Locate the cell with the specified text and output its (X, Y) center coordinate. 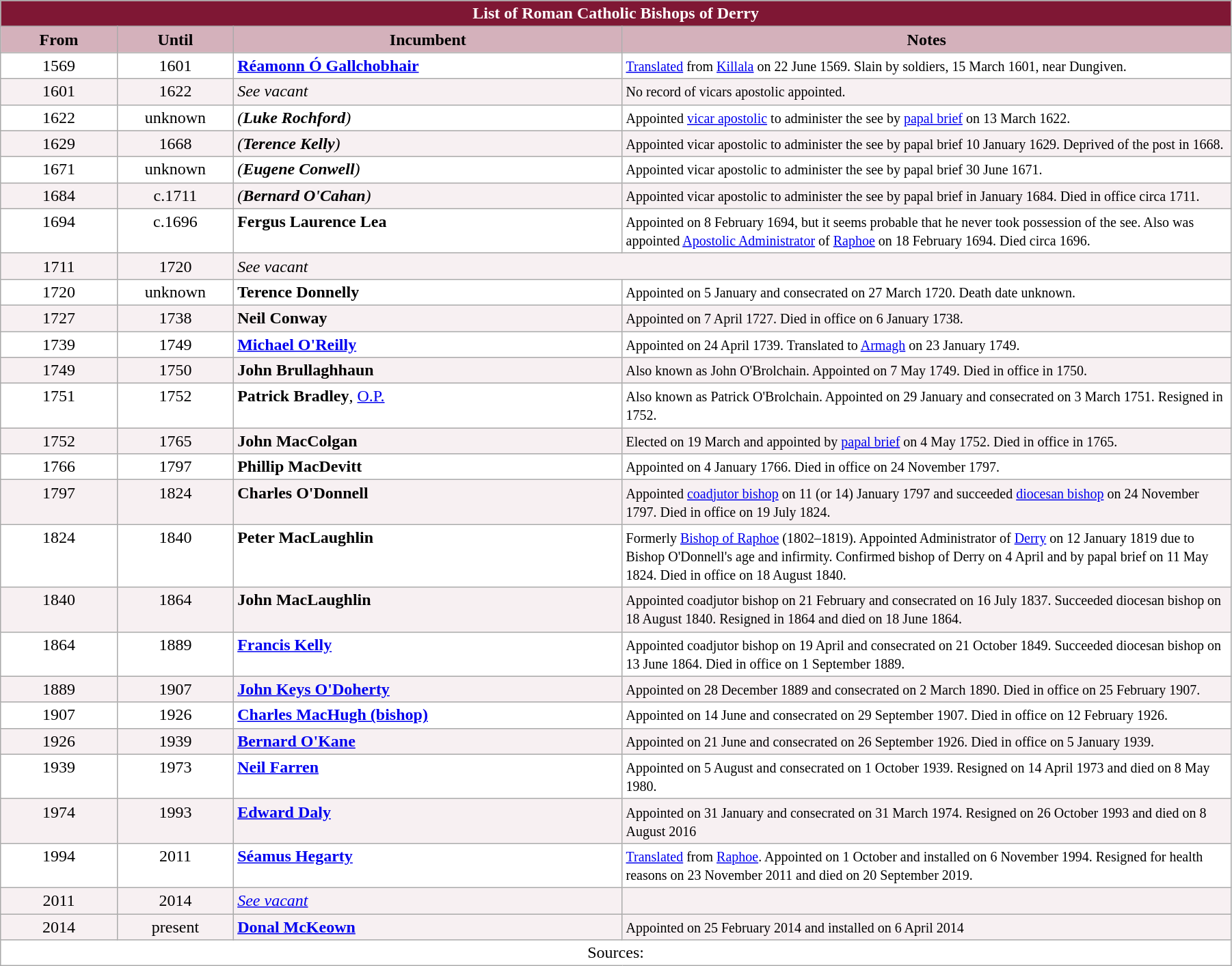
John Brullaghhaun (428, 371)
Appointed on 21 June and consecrated on 26 September 1926. Died in office on 5 January 1939. (926, 741)
(Terence Kelly) (428, 144)
1738 (175, 318)
Appointed on 5 August and consecrated on 1 October 1939. Resigned on 14 April 1973 and died on 8 May 1980. (926, 777)
Elected on 19 March and appointed by papal brief on 4 May 1752. Died in office in 1765. (926, 441)
1694 (59, 231)
Appointed on 14 June and consecrated on 29 September 1907. Died in office on 12 February 1926. (926, 715)
Michael O'Reilly (428, 344)
Appointed on 25 February 2014 and installed on 6 April 2014 (926, 926)
No record of vicars apostolic appointed. (926, 92)
Patrick Bradley, O.P. (428, 406)
Appointed vicar apostolic to administer the see by papal brief on 13 March 1622. (926, 118)
present (175, 926)
Sources: (616, 953)
c.1711 (175, 196)
c.1696 (175, 231)
1727 (59, 318)
1711 (59, 266)
List of Roman Catholic Bishops of Derry (616, 14)
Notes (926, 40)
Donal McKeown (428, 926)
John Keys O'Doherty (428, 689)
1974 (59, 820)
Also known as Patrick O'Brolchain. Appointed on 29 January and consecrated on 3 March 1751. Resigned in 1752. (926, 406)
Translated from Killala on 22 June 1569. Slain by soldiers, 15 March 1601, near Dungiven. (926, 66)
Appointed on 24 April 1739. Translated to Armagh on 23 January 1749. (926, 344)
John MacColgan (428, 441)
1668 (175, 144)
1750 (175, 371)
Charles MacHugh (bishop) (428, 715)
Terence Donnelly (428, 292)
Charles O'Donnell (428, 502)
1629 (59, 144)
Francis Kelly (428, 654)
Phillip MacDevitt (428, 467)
1994 (59, 866)
Réamonn Ó Gallchobhair (428, 66)
Appointed vicar apostolic to administer the see by papal brief 30 June 1671. (926, 170)
(Eugene Conwell) (428, 170)
Until (175, 40)
Appointed on 5 January and consecrated on 27 March 1720. Death date unknown. (926, 292)
(Bernard O'Cahan) (428, 196)
1973 (175, 777)
Appointed on 7 April 1727. Died in office on 6 January 1738. (926, 318)
Also known as John O'Brolchain. Appointed on 7 May 1749. Died in office in 1750. (926, 371)
1569 (59, 66)
1765 (175, 441)
From (59, 40)
1739 (59, 344)
Appointed on 4 January 1766. Died in office on 24 November 1797. (926, 467)
Appointed on 31 January and consecrated on 31 March 1974. Resigned on 26 October 1993 and died on 8 August 2016 (926, 820)
Appointed vicar apostolic to administer the see by papal brief in January 1684. Died in office circa 1711. (926, 196)
1684 (59, 196)
John MacLaughlin (428, 610)
Appointed coadjutor bishop on 11 (or 14) January 1797 and succeeded diocesan bishop on 24 November 1797. Died in office on 19 July 1824. (926, 502)
Peter MacLaughlin (428, 556)
Appointed vicar apostolic to administer the see by papal brief 10 January 1629. Deprived of the post in 1668. (926, 144)
(Luke Rochford) (428, 118)
Neil Farren (428, 777)
Fergus Laurence Lea (428, 231)
1993 (175, 820)
Neil Conway (428, 318)
1766 (59, 467)
Edward Daly (428, 820)
Séamus Hegarty (428, 866)
1671 (59, 170)
Appointed on 28 December 1889 and consecrated on 2 March 1890. Died in office on 25 February 1907. (926, 689)
Bernard O'Kane (428, 741)
Incumbent (428, 40)
1751 (59, 406)
